Find where the given text appears and provide that cell's center as [x, y] coordinate. 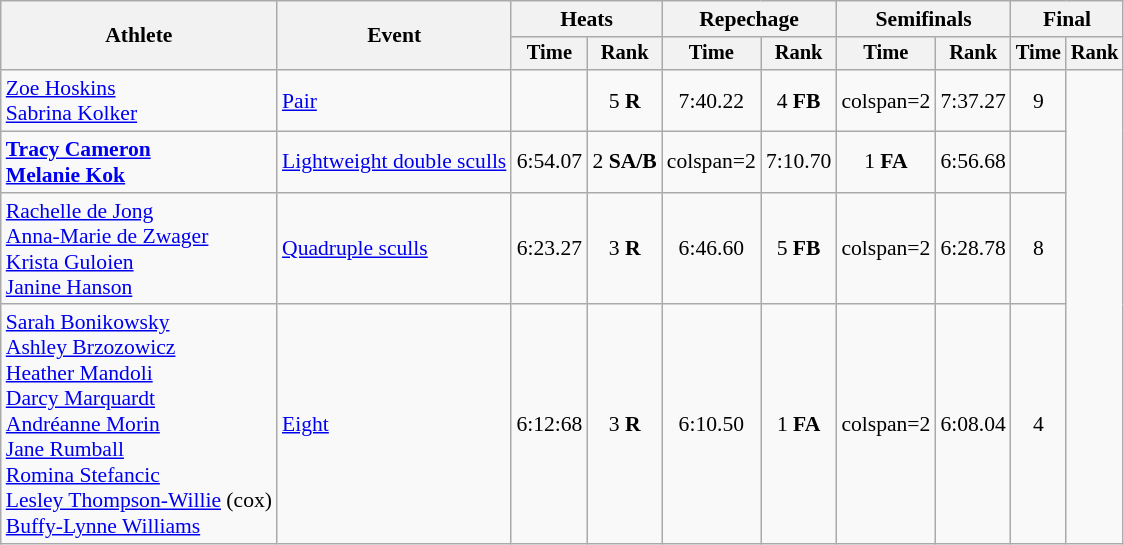
Zoe HoskinsSabrina Kolker [139, 100]
2 SA/B [624, 162]
Heats [586, 19]
7:10.70 [798, 162]
6:23.27 [549, 249]
7:40.22 [712, 100]
Eight [394, 425]
5 R [624, 100]
Lightweight double sculls [394, 162]
7:37.27 [972, 100]
8 [1038, 249]
Rachelle de JongAnna-Marie de ZwagerKrista GuloienJanine Hanson [139, 249]
6:10.50 [712, 425]
Event [394, 36]
6:54.07 [549, 162]
Semifinals [924, 19]
Quadruple sculls [394, 249]
Athlete [139, 36]
Final [1067, 19]
6:46.60 [712, 249]
Tracy CameronMelanie Kok [139, 162]
6:28.78 [972, 249]
5 FB [798, 249]
6:08.04 [972, 425]
4 [1038, 425]
6:56.68 [972, 162]
6:12:68 [549, 425]
4 FB [798, 100]
9 [1038, 100]
Pair [394, 100]
Repechage [750, 19]
